Detect which cell encompasses the target text, then output its (X, Y) center coordinate. 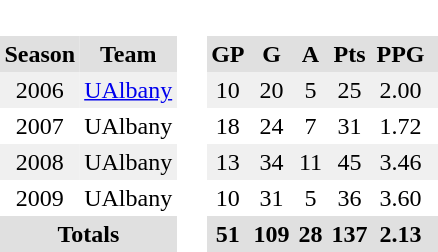
Team (128, 54)
2008 (40, 162)
11 (310, 162)
PPG (400, 54)
24 (272, 126)
G (272, 54)
2009 (40, 198)
45 (350, 162)
51 (228, 234)
Pts (350, 54)
2006 (40, 90)
25 (350, 90)
Totals (88, 234)
109 (272, 234)
28 (310, 234)
13 (228, 162)
1.72 (400, 126)
137 (350, 234)
7 (310, 126)
34 (272, 162)
2.00 (400, 90)
GP (228, 54)
3.60 (400, 198)
2.13 (400, 234)
2007 (40, 126)
36 (350, 198)
Season (40, 54)
18 (228, 126)
20 (272, 90)
A (310, 54)
3.46 (400, 162)
